Search for the cell housing the specified text and yield its (X, Y) center coordinate. 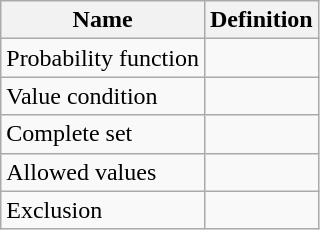
Value condition (103, 96)
Name (103, 20)
Allowed values (103, 172)
Probability function (103, 58)
Definition (261, 20)
Exclusion (103, 210)
Complete set (103, 134)
